Locate the cell with the specified text and output its [x, y] center coordinate. 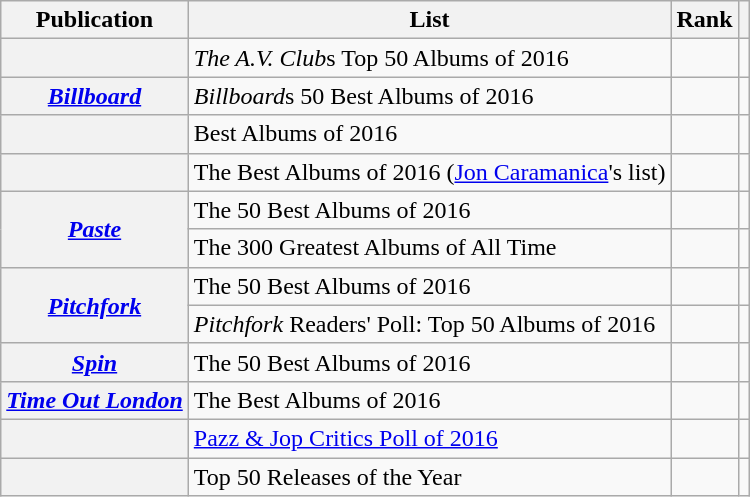
The Best Albums of 2016 [430, 400]
The A.V. Clubs Top 50 Albums of 2016 [430, 58]
Best Albums of 2016 [430, 134]
Rank [704, 20]
List [430, 20]
Publication [95, 20]
Pitchfork [95, 305]
Time Out London [95, 400]
Pazz & Jop Critics Poll of 2016 [430, 438]
Billboards 50 Best Albums of 2016 [430, 96]
Pitchfork Readers' Poll: Top 50 Albums of 2016 [430, 324]
The Best Albums of 2016 (Jon Caramanica's list) [430, 172]
The 300 Greatest Albums of All Time [430, 248]
Top 50 Releases of the Year [430, 477]
Paste [95, 229]
Billboard [95, 96]
Spin [95, 362]
